Scan for the cell matching the given text and deliver its [x, y] coordinate at center. 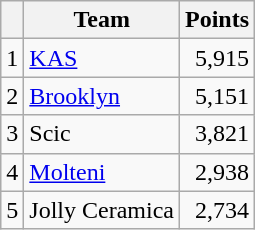
Points [218, 20]
Scic [102, 134]
KAS [102, 58]
3 [12, 134]
3,821 [218, 134]
2,734 [218, 210]
Brooklyn [102, 96]
Team [102, 20]
5 [12, 210]
5,151 [218, 96]
Jolly Ceramica [102, 210]
2,938 [218, 172]
Molteni [102, 172]
4 [12, 172]
2 [12, 96]
5,915 [218, 58]
1 [12, 58]
